Locate the cell with the specified text and output its (X, Y) center coordinate. 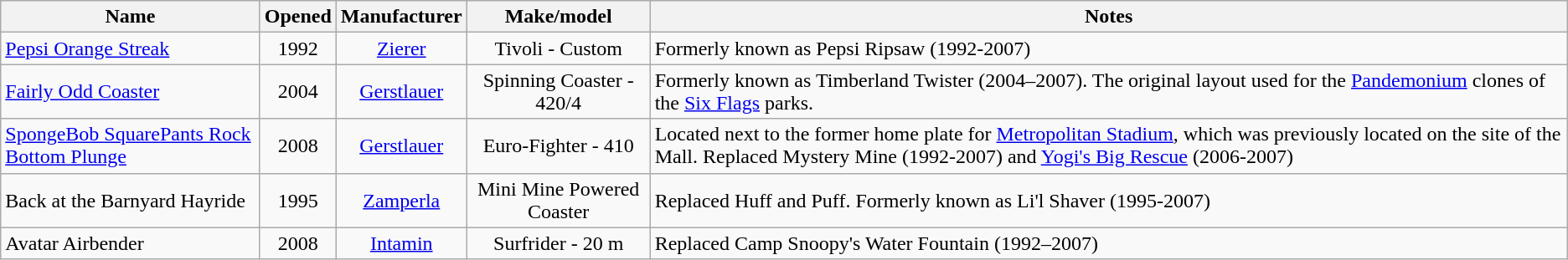
Spinning Coaster - 420/4 (558, 92)
Fairly Odd Coaster (131, 92)
Notes (1109, 17)
Avatar Airbender (131, 243)
Zamperla (401, 201)
2004 (298, 92)
Back at the Barnyard Hayride (131, 201)
1995 (298, 201)
Name (131, 17)
Make/model (558, 17)
1992 (298, 48)
Tivoli - Custom (558, 48)
SpongeBob SquarePants Rock Bottom Plunge (131, 145)
Manufacturer (401, 17)
Euro-Fighter - 410 (558, 145)
Replaced Huff and Puff. Formerly known as Li'l Shaver (1995-2007) (1109, 201)
Pepsi Orange Streak (131, 48)
Mini Mine Powered Coaster (558, 201)
Formerly known as Timberland Twister (2004–2007). The original layout used for the Pandemonium clones of the Six Flags parks. (1109, 92)
Intamin (401, 243)
Zierer (401, 48)
Surfrider - 20 m (558, 243)
Replaced Camp Snoopy's Water Fountain (1992–2007) (1109, 243)
Opened (298, 17)
Formerly known as Pepsi Ripsaw (1992-2007) (1109, 48)
